Determine the (x, y) coordinate at the center of the cell enclosing the given text.  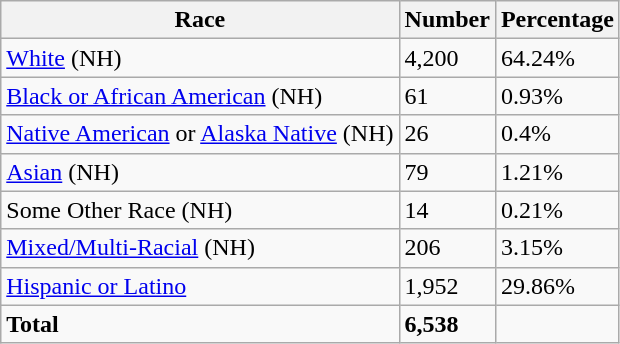
Total (200, 324)
Asian (NH) (200, 172)
29.86% (557, 286)
206 (447, 248)
3.15% (557, 248)
26 (447, 134)
Hispanic or Latino (200, 286)
Race (200, 20)
4,200 (447, 58)
14 (447, 210)
Mixed/Multi-Racial (NH) (200, 248)
Black or African American (NH) (200, 96)
Percentage (557, 20)
64.24% (557, 58)
1,952 (447, 286)
6,538 (447, 324)
0.93% (557, 96)
61 (447, 96)
Number (447, 20)
White (NH) (200, 58)
0.21% (557, 210)
79 (447, 172)
0.4% (557, 134)
Some Other Race (NH) (200, 210)
1.21% (557, 172)
Native American or Alaska Native (NH) (200, 134)
